Find where the given text appears and provide that cell's center as [x, y] coordinate. 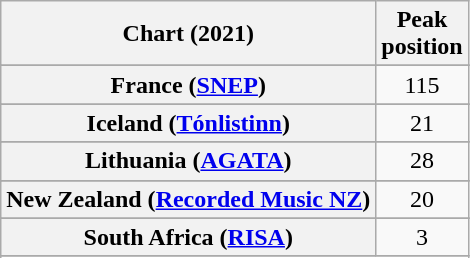
Iceland (Tónlistinn) [188, 123]
3 [422, 237]
20 [422, 199]
Peakposition [422, 34]
France (SNEP) [188, 85]
28 [422, 161]
South Africa (RISA) [188, 237]
Chart (2021) [188, 34]
New Zealand (Recorded Music NZ) [188, 199]
115 [422, 85]
Lithuania (AGATA) [188, 161]
21 [422, 123]
